Pinpoint the cell where the given text exists, returning its [X, Y] midpoint coordinate. 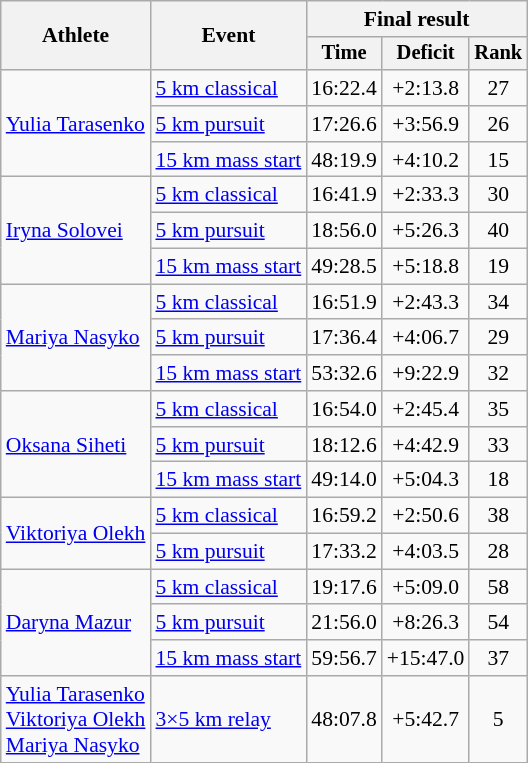
16:59.2 [344, 516]
Daryna Mazur [76, 622]
40 [498, 231]
15 [498, 160]
+3:56.9 [426, 124]
+4:06.7 [426, 338]
Rank [498, 54]
16:51.9 [344, 302]
Oksana Siheti [76, 444]
48:19.9 [344, 160]
Deficit [426, 54]
+15:47.0 [426, 658]
+5:09.0 [426, 587]
+4:10.2 [426, 160]
18:12.6 [344, 445]
+5:04.3 [426, 480]
+2:50.6 [426, 516]
18:56.0 [344, 231]
Time [344, 54]
Mariya Nasyko [76, 338]
49:14.0 [344, 480]
5 [498, 720]
37 [498, 658]
+5:26.3 [426, 231]
3×5 km relay [228, 720]
38 [498, 516]
58 [498, 587]
35 [498, 409]
Event [228, 36]
+2:33.3 [426, 195]
16:22.4 [344, 88]
+2:13.8 [426, 88]
30 [498, 195]
Final result [416, 19]
+9:22.9 [426, 373]
+8:26.3 [426, 623]
16:41.9 [344, 195]
53:32.6 [344, 373]
54 [498, 623]
49:28.5 [344, 267]
59:56.7 [344, 658]
16:54.0 [344, 409]
+5:42.7 [426, 720]
+2:45.4 [426, 409]
34 [498, 302]
28 [498, 552]
27 [498, 88]
Yulia TarasenkoViktoriya OlekhMariya Nasyko [76, 720]
19 [498, 267]
33 [498, 445]
+5:18.8 [426, 267]
Athlete [76, 36]
18 [498, 480]
19:17.6 [344, 587]
29 [498, 338]
Viktoriya Olekh [76, 534]
26 [498, 124]
17:36.4 [344, 338]
+4:42.9 [426, 445]
21:56.0 [344, 623]
+4:03.5 [426, 552]
Yulia Tarasenko [76, 124]
+2:43.3 [426, 302]
17:33.2 [344, 552]
32 [498, 373]
48:07.8 [344, 720]
17:26.6 [344, 124]
Iryna Solovei [76, 230]
